Pinpoint the cell where the given text exists, returning its [x, y] midpoint coordinate. 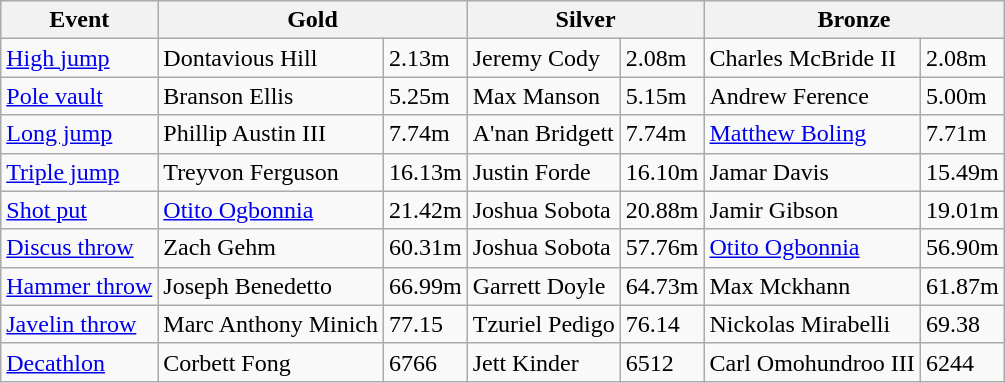
16.13m [425, 172]
Pole vault [80, 96]
56.90m [962, 248]
77.15 [425, 324]
Jamar Davis [812, 172]
6244 [962, 362]
6766 [425, 362]
Marc Anthony Minich [271, 324]
5.25m [425, 96]
Long jump [80, 134]
69.38 [962, 324]
Max Manson [544, 96]
57.76m [662, 248]
Discus throw [80, 248]
Charles McBride II [812, 58]
7.71m [962, 134]
Jett Kinder [544, 362]
66.99m [425, 286]
Gold [312, 20]
Silver [586, 20]
Andrew Ference [812, 96]
Matthew Boling [812, 134]
Treyvon Ferguson [271, 172]
64.73m [662, 286]
19.01m [962, 210]
Justin Forde [544, 172]
Hammer throw [80, 286]
Triple jump [80, 172]
Jamir Gibson [812, 210]
76.14 [662, 324]
Jeremy Cody [544, 58]
Branson Ellis [271, 96]
Tzuriel Pedigo [544, 324]
5.15m [662, 96]
Decathlon [80, 362]
Joseph Benedetto [271, 286]
15.49m [962, 172]
A'nan Bridgett [544, 134]
Carl Omohundroo III [812, 362]
Event [80, 20]
2.13m [425, 58]
6512 [662, 362]
60.31m [425, 248]
Shot put [80, 210]
Max Mckhann [812, 286]
High jump [80, 58]
20.88m [662, 210]
21.42m [425, 210]
5.00m [962, 96]
61.87m [962, 286]
Zach Gehm [271, 248]
Phillip Austin III [271, 134]
16.10m [662, 172]
Corbett Fong [271, 362]
Nickolas Mirabelli [812, 324]
Dontavious Hill [271, 58]
Javelin throw [80, 324]
Bronze [854, 20]
Garrett Doyle [544, 286]
